Pinpoint the cell where the given text exists, returning its (x, y) midpoint coordinate. 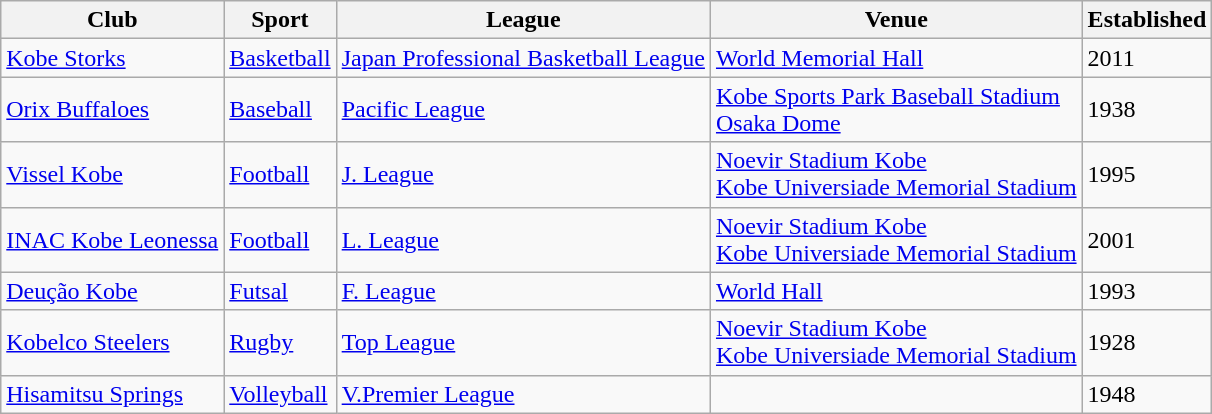
2011 (1147, 58)
Club (112, 20)
Kobe Sports Park Baseball StadiumOsaka Dome (896, 110)
World Hall (896, 291)
Deução Kobe (112, 291)
Kobelco Steelers (112, 342)
1993 (1147, 291)
Kobe Storks (112, 58)
1938 (1147, 110)
Established (1147, 20)
Top League (523, 342)
Sport (280, 20)
INAC Kobe Leonessa (112, 240)
Rugby (280, 342)
1928 (1147, 342)
Japan Professional Basketball League (523, 58)
Venue (896, 20)
V.Premier League (523, 394)
1995 (1147, 174)
League (523, 20)
World Memorial Hall (896, 58)
J. League (523, 174)
Vissel Kobe (112, 174)
Orix Buffaloes (112, 110)
Hisamitsu Springs (112, 394)
L. League (523, 240)
Basketball (280, 58)
Pacific League (523, 110)
Futsal (280, 291)
Volleyball (280, 394)
2001 (1147, 240)
Baseball (280, 110)
F. League (523, 291)
1948 (1147, 394)
